Output the [x, y] coordinate of the center of the cell containing the given text.  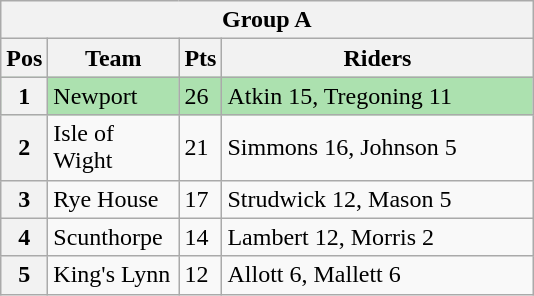
Rye House [114, 199]
Lambert 12, Morris 2 [378, 237]
1 [24, 96]
Team [114, 58]
26 [200, 96]
Pts [200, 58]
Simmons 16, Johnson 5 [378, 148]
Pos [24, 58]
Allott 6, Mallett 6 [378, 275]
12 [200, 275]
17 [200, 199]
Atkin 15, Tregoning 11 [378, 96]
Scunthorpe [114, 237]
Isle of Wight [114, 148]
14 [200, 237]
21 [200, 148]
2 [24, 148]
Newport [114, 96]
Strudwick 12, Mason 5 [378, 199]
4 [24, 237]
3 [24, 199]
5 [24, 275]
King's Lynn [114, 275]
Riders [378, 58]
Group A [267, 20]
